Extract the [x, y] coordinate from the center of the cell holding the provided text.  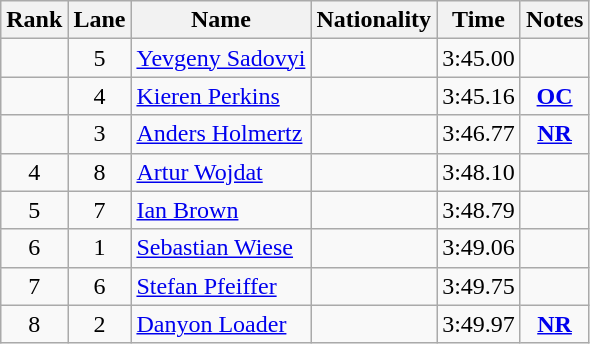
3:48.79 [479, 210]
3:45.16 [479, 96]
Name [221, 20]
Kieren Perkins [221, 96]
Yevgeny Sadovyi [221, 58]
3:46.77 [479, 134]
Danyon Loader [221, 324]
Rank [34, 20]
3:49.75 [479, 286]
Sebastian Wiese [221, 248]
1 [100, 248]
3:45.00 [479, 58]
Artur Wojdat [221, 172]
3 [100, 134]
Time [479, 20]
Nationality [374, 20]
Stefan Pfeiffer [221, 286]
OC [554, 96]
Ian Brown [221, 210]
Notes [554, 20]
2 [100, 324]
Lane [100, 20]
3:49.06 [479, 248]
Anders Holmertz [221, 134]
3:49.97 [479, 324]
3:48.10 [479, 172]
